Locate the cell with the specified text and output its (X, Y) center coordinate. 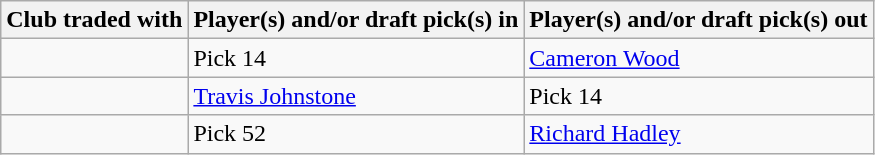
Richard Hadley (698, 134)
Player(s) and/or draft pick(s) in (356, 20)
Pick 52 (356, 134)
Cameron Wood (698, 58)
Club traded with (94, 20)
Player(s) and/or draft pick(s) out (698, 20)
Travis Johnstone (356, 96)
